Output the [x, y] coordinate of the center of the cell containing the given text.  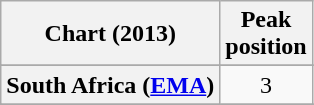
Chart (2013) [110, 34]
3 [266, 85]
South Africa (EMA) [110, 85]
Peakposition [266, 34]
